Pinpoint the cell where the given text exists, returning its (x, y) midpoint coordinate. 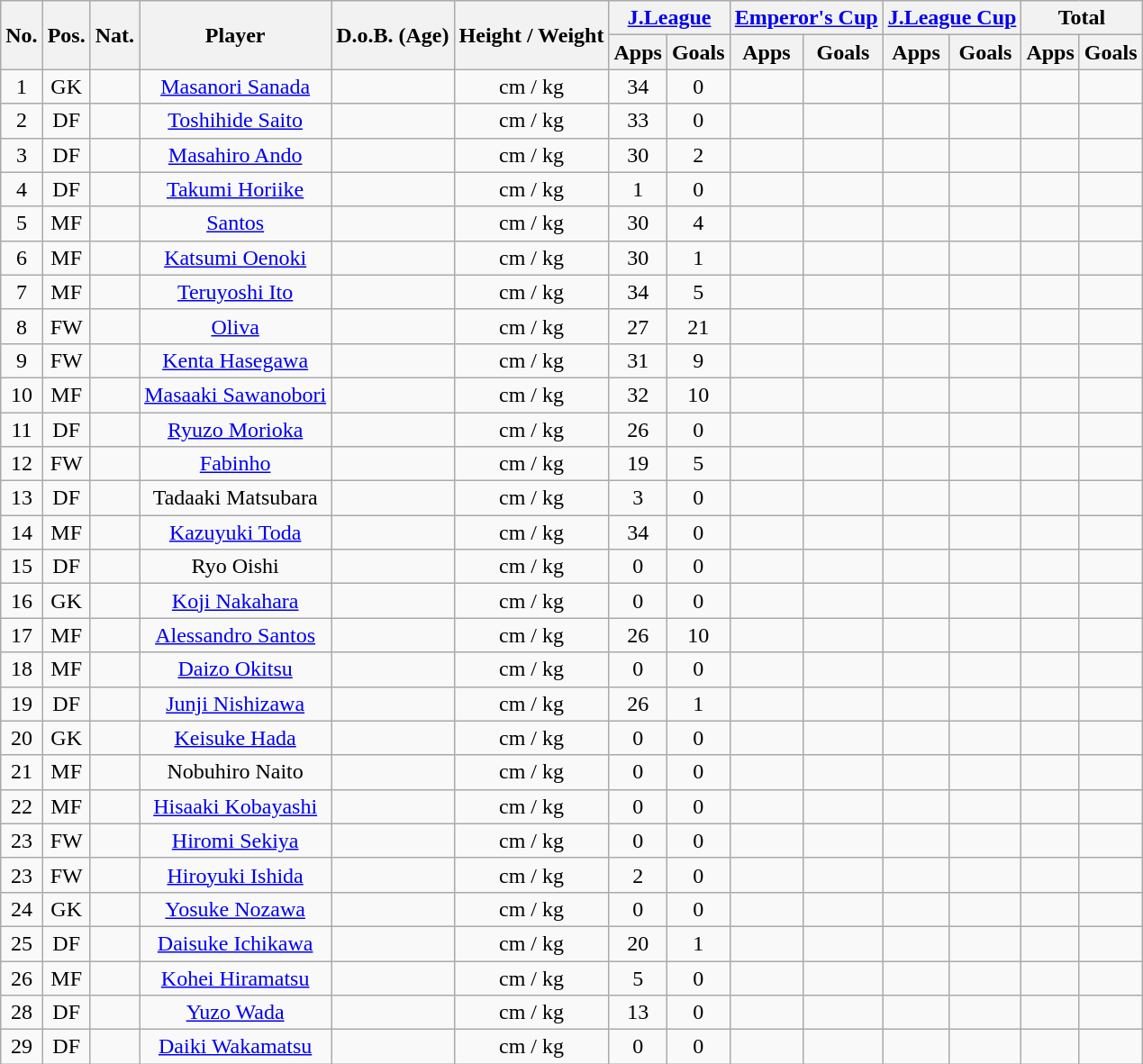
28 (22, 1013)
Masaaki Sawanobori (236, 395)
Oliva (236, 326)
J.League (669, 18)
15 (22, 567)
Height / Weight (531, 35)
Nat. (114, 35)
14 (22, 532)
Ryuzo Morioka (236, 430)
Pos. (67, 35)
Fabinho (236, 464)
16 (22, 601)
18 (22, 669)
Emperor's Cup (806, 18)
Player (236, 35)
Hiromi Sekiya (236, 841)
6 (22, 258)
7 (22, 292)
Alessandro Santos (236, 635)
Total (1082, 18)
22 (22, 806)
Daisuke Ichikawa (236, 943)
Junji Nishizawa (236, 704)
24 (22, 909)
33 (638, 121)
Ryo Oishi (236, 567)
Daizo Okitsu (236, 669)
Masahiro Ando (236, 155)
25 (22, 943)
31 (638, 360)
17 (22, 635)
Santos (236, 223)
29 (22, 1047)
Daiki Wakamatsu (236, 1047)
Kazuyuki Toda (236, 532)
Katsumi Oenoki (236, 258)
Takumi Horiike (236, 189)
Yuzo Wada (236, 1013)
11 (22, 430)
Yosuke Nozawa (236, 909)
D.o.B. (Age) (393, 35)
Tadaaki Matsubara (236, 498)
8 (22, 326)
Koji Nakahara (236, 601)
Nobuhiro Naito (236, 772)
Masanori Sanada (236, 86)
Teruyoshi Ito (236, 292)
No. (22, 35)
J.League Cup (952, 18)
Hiroyuki Ishida (236, 875)
Kenta Hasegawa (236, 360)
Keisuke Hada (236, 738)
27 (638, 326)
12 (22, 464)
32 (638, 395)
Toshihide Saito (236, 121)
Kohei Hiramatsu (236, 978)
Hisaaki Kobayashi (236, 806)
